Identify which cell holds the provided text, then report its [x, y] central coordinate. 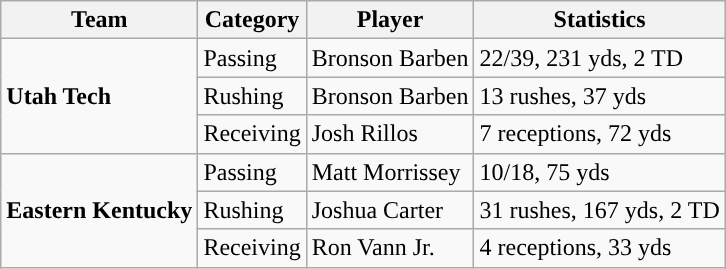
Category [252, 20]
Eastern Kentucky [100, 210]
31 rushes, 167 yds, 2 TD [600, 210]
7 receptions, 72 yds [600, 134]
Utah Tech [100, 96]
Team [100, 20]
Josh Rillos [390, 134]
10/18, 75 yds [600, 172]
13 rushes, 37 yds [600, 96]
Ron Vann Jr. [390, 248]
Player [390, 20]
Joshua Carter [390, 210]
Statistics [600, 20]
22/39, 231 yds, 2 TD [600, 58]
4 receptions, 33 yds [600, 248]
Matt Morrissey [390, 172]
